For the text-containing cell, return its midpoint in [x, y] coordinate format. 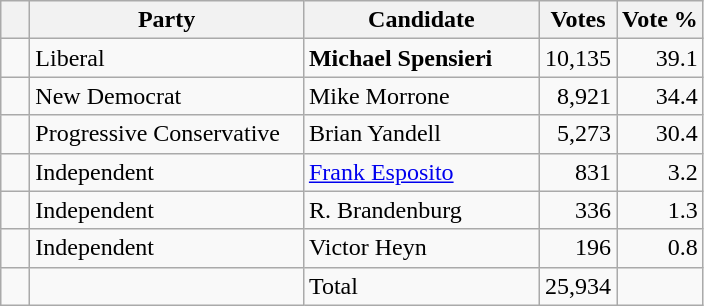
34.4 [660, 96]
1.3 [660, 210]
Frank Esposito [421, 172]
New Democrat [167, 96]
3.2 [660, 172]
Candidate [421, 20]
10,135 [578, 58]
Michael Spensieri [421, 58]
R. Brandenburg [421, 210]
Vote % [660, 20]
Total [421, 286]
Progressive Conservative [167, 134]
Victor Heyn [421, 248]
831 [578, 172]
25,934 [578, 286]
0.8 [660, 248]
39.1 [660, 58]
Mike Morrone [421, 96]
8,921 [578, 96]
Votes [578, 20]
Party [167, 20]
196 [578, 248]
336 [578, 210]
5,273 [578, 134]
30.4 [660, 134]
Liberal [167, 58]
Brian Yandell [421, 134]
